Search for the cell housing the specified text and yield its [x, y] center coordinate. 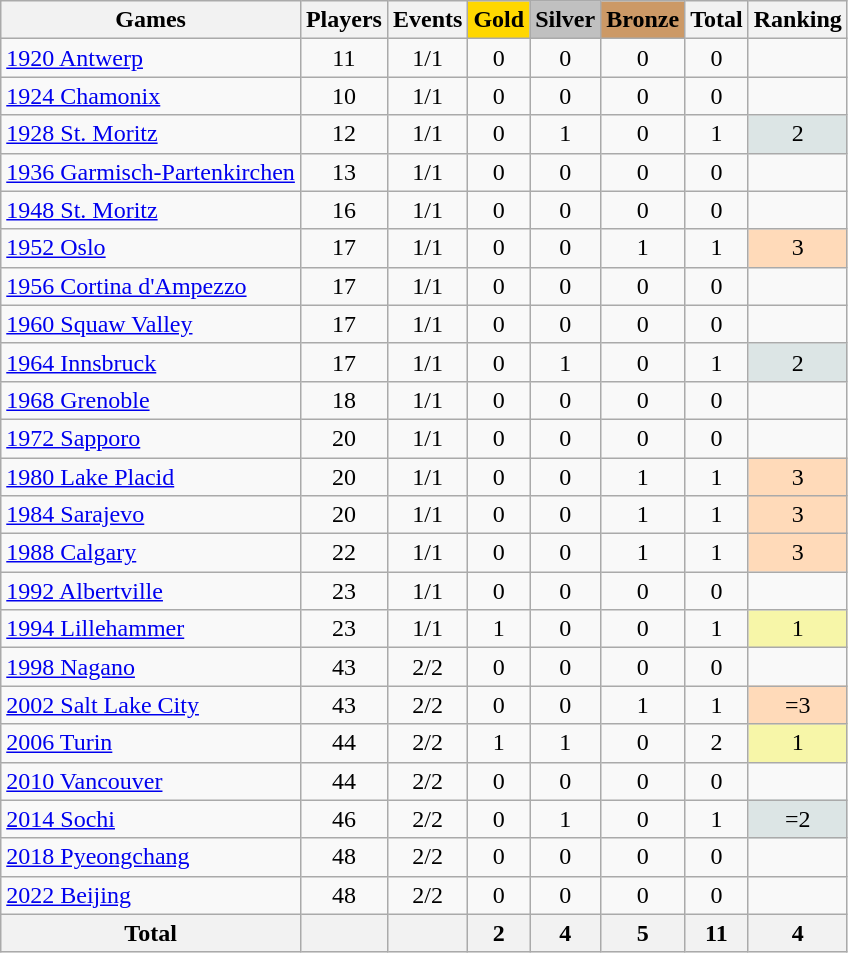
1960 Squaw Valley [151, 324]
2022 Beijing [151, 895]
46 [344, 819]
13 [344, 172]
1952 Oslo [151, 248]
1992 Albertville [151, 591]
=2 [798, 819]
=3 [798, 705]
16 [344, 210]
10 [344, 96]
1928 St. Moritz [151, 134]
2018 Pyeongchang [151, 857]
Silver [566, 20]
1924 Chamonix [151, 96]
1920 Antwerp [151, 58]
Games [151, 20]
2010 Vancouver [151, 781]
1980 Lake Placid [151, 477]
1948 St. Moritz [151, 210]
1968 Grenoble [151, 400]
1984 Sarajevo [151, 515]
2014 Sochi [151, 819]
22 [344, 553]
Players [344, 20]
5 [643, 933]
1956 Cortina d'Ampezzo [151, 286]
Gold [499, 20]
2006 Turin [151, 743]
1964 Innsbruck [151, 362]
Events [427, 20]
1972 Sapporo [151, 438]
12 [344, 134]
1988 Calgary [151, 553]
Bronze [643, 20]
Ranking [798, 20]
18 [344, 400]
1994 Lillehammer [151, 629]
1998 Nagano [151, 667]
1936 Garmisch-Partenkirchen [151, 172]
2002 Salt Lake City [151, 705]
